Extract the (X, Y) coordinate from the center of the cell holding the provided text.  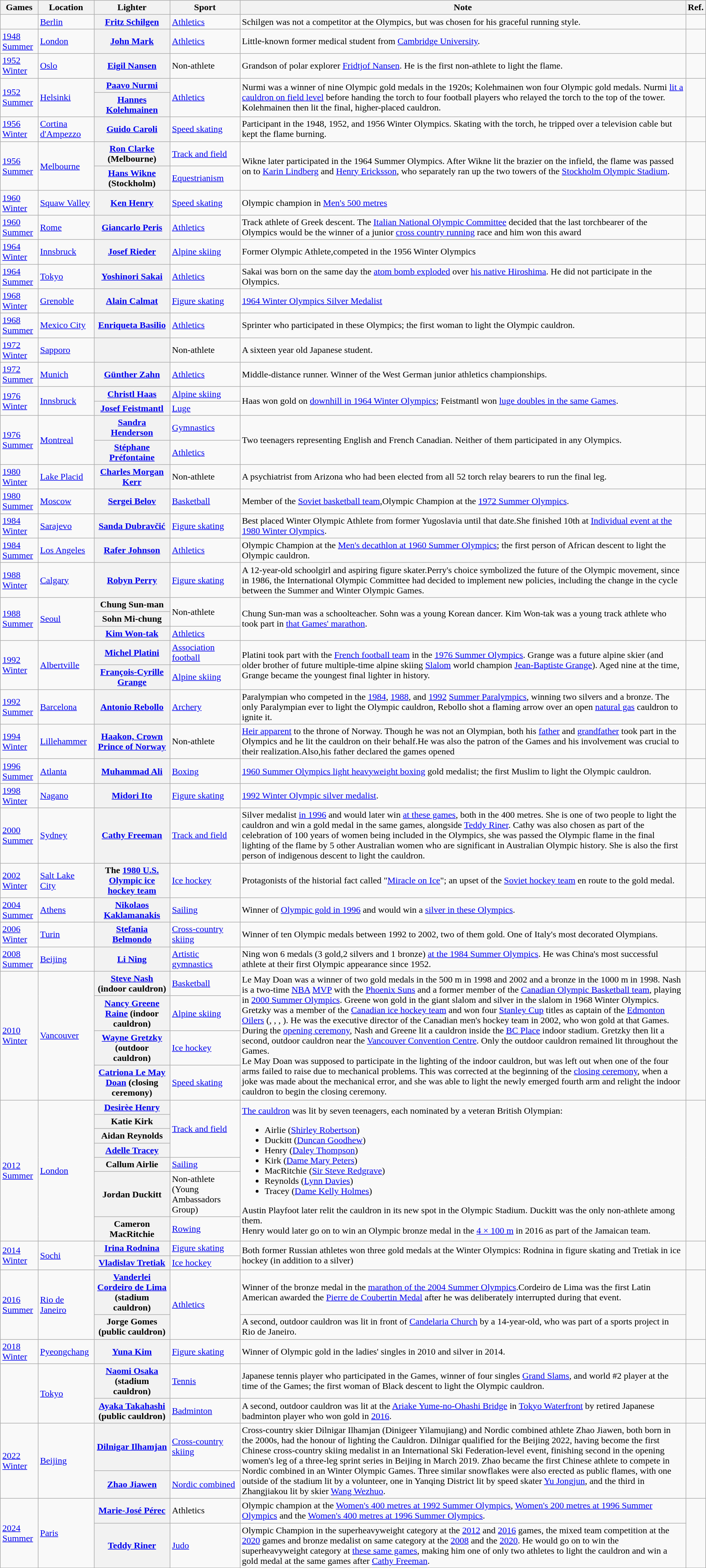
Berlin (66, 22)
Ron Clarke (Melbourne) (132, 154)
Rio de Janeiro (66, 1304)
2000 Summer (19, 835)
Rowing (205, 1229)
Catriona Le May Doan (closing ceremony) (132, 1082)
Wayne Gretzky (outdoor cauldron) (132, 1048)
1988 Summer (19, 619)
Teddy Riner (132, 1546)
Munich (66, 375)
1976 Winter (19, 401)
Vladislav Tretiak (132, 1263)
Badminton (205, 1411)
Li Ning (132, 959)
2018 Winter (19, 1351)
1972 Summer (19, 375)
Pyeongchang (66, 1351)
Chung Sun-man was a schoolteacher. Sohn was a young Korean dancer. Kim Won-tak was a young track athlete who took part in that Games' marathon. (463, 619)
Ayaka Takahashi (public cauldron) (132, 1411)
Olympic champion in Men's 500 metres (463, 203)
The 1980 U.S. Olympic ice hockey team (132, 880)
1988 Winter (19, 580)
Zhao Jiawen (132, 1485)
A second, outdoor cauldron was lit in front of Candelaria Church by a 14-year-old, who was part of a sports project in Rio de Janeiro. (463, 1327)
1972 Winter (19, 350)
Association football (205, 653)
Yoshinori Sakai (132, 276)
Protagonists of the historial fact called "Miracle on Ice"; an upset of the Soviet hockey team en route to the gold medal. (463, 880)
2016 Summer (19, 1304)
A sixteen year old Japanese student. (463, 350)
1960 Summer Olympics light heavyweight boxing gold medalist; the first Muslim to light the Olympic cauldron. (463, 771)
A psychiatrist from Arizona who had been elected from all 52 torch relay bearers to run the final leg. (463, 477)
Mexico City (66, 326)
Two teenagers representing English and French Canadian. Neither of them participated in any Olympics. (463, 440)
2022 Winter (19, 1461)
1964 Winter (19, 252)
Muhammad Ali (132, 771)
Fritz Schilgen (132, 22)
1992 Winter Olympic silver medalist. (463, 795)
Sprinter who participated in these Olympics; the first woman to light the Olympic cauldron. (463, 326)
Winner of Olympic gold in the ladies' singles in 2010 and silver in 2014. (463, 1351)
1996 Summer (19, 771)
Charles Morgan Kerr (132, 477)
Stéphane Préfontaine (132, 452)
1964 Winter Olympics Silver Medalist (463, 301)
Rafer Johnson (132, 550)
Yuna Kim (132, 1351)
Non-athlete (Young Ambassadors Group) (205, 1194)
Naomi Osaka (stadium cauldron) (132, 1381)
Hans Wikne (Stockholm) (132, 178)
Sandra Henderson (132, 428)
Haakon, Crown Prince of Norway (132, 742)
Los Angeles (66, 550)
Nikolaos Kaklamanakis (132, 910)
Seoul (66, 619)
1956 Summer (19, 166)
Games (19, 8)
Enriqueta Basilio (132, 326)
Sport (205, 8)
Sapporo (66, 350)
1956 Winter (19, 129)
Calgary (66, 580)
Christl Haas (132, 394)
1984 Winter (19, 526)
Athens (66, 910)
Turin (66, 934)
Melbourne (66, 166)
1968 Summer (19, 326)
2012 Summer (19, 1171)
Marie-José Pérec (132, 1510)
Dilnigar Ilhamjan (132, 1447)
Josef Rieder (132, 252)
Luge (205, 408)
Atlanta (66, 771)
Moscow (66, 501)
1992 Summer (19, 707)
2006 Winter (19, 934)
François-Cyrille Grange (132, 677)
Paavo Nurmi (132, 85)
Antonio Rebollo (132, 707)
Best placed Winter Olympic Athlete from former Yugoslavia until that date.She finished 10th at Individual event at the 1980 Winter Olympics. (463, 526)
Adelle Tracey (132, 1150)
Winner of ten Olympic medals between 1992 to 2002, two of them gold. One of Italy's most decorated Olympians. (463, 934)
Michel Platini (132, 653)
2002 Winter (19, 880)
Judo (205, 1546)
2008 Summer (19, 959)
Jordan Duckitt (132, 1194)
1994 Winter (19, 742)
Robyn Perry (132, 580)
Barcelona (66, 707)
Josef Feistmantl (132, 408)
Ken Henry (132, 203)
1968 Winter (19, 301)
Albertville (66, 665)
Squaw Valley (66, 203)
Former Olympic Athlete,competed in the 1956 Winter Olympics (463, 252)
Ref. (695, 8)
Montreal (66, 440)
Haas won gold on downhill in 1964 Winter Olympics; Feistmantl won luge doubles in the same Games. (463, 401)
1976 Summer (19, 440)
1960 Summer (19, 227)
Eigil Nansen (132, 66)
Cathy Freeman (132, 835)
Steve Nash (indoor cauldron) (132, 983)
Artistic gymnastics (205, 959)
Equestrianism (205, 178)
2024 Summer (19, 1533)
Katie Kirk (132, 1122)
Schilgen was not a competitor at the Olympics, but was chosen for his graceful running style. (463, 22)
Sochi (66, 1255)
1948 Summer (19, 41)
Little-known former medical student from Cambridge University. (463, 41)
Salt Lake City (66, 880)
Participant in the 1948, 1952, and 1956 Winter Olympics. Skating with the torch, he tripped over a television cable but kept the flame burning. (463, 129)
Nagano (66, 795)
Irina Rodnina (132, 1248)
Sergei Belov (132, 501)
Callum Airlie (132, 1165)
Alain Calmat (132, 301)
Archery (205, 707)
Günther Zahn (132, 375)
Giancarlo Peris (132, 227)
Grandson of polar explorer Fridtjof Nansen. He is the first non-athlete to light the flame. (463, 66)
Boxing (205, 771)
Note (463, 8)
1984 Summer (19, 550)
John Mark (132, 41)
Cameron MacRitchie (132, 1229)
2010 Winter (19, 1035)
Vancouver (66, 1035)
Winner of Olympic gold in 1996 and would win a silver in these Olympics. (463, 910)
Nordic combined (205, 1485)
Jorge Gomes (public cauldron) (132, 1327)
1964 Summer (19, 276)
2014 Winter (19, 1255)
Sakai was born on the same day the atom bomb exploded over his native Hiroshima. He did not participate in the Olympics. (463, 276)
Chung Sun-man (132, 604)
Tennis (205, 1381)
Helsinki (66, 97)
Member of the Soviet basketball team,Olympic Champion at the 1972 Summer Olympics. (463, 501)
1980 Summer (19, 501)
Cortina d'Ampezzo (66, 129)
Stefania Belmondo (132, 934)
2004 Summer (19, 910)
Hannes Kolehmainen (132, 105)
Guido Caroli (132, 129)
Lillehammer (66, 742)
Sanda Dubravčić (132, 526)
Paris (66, 1533)
1980 Winter (19, 477)
Vanderlei Cordeiro de Lima(stadium cauldron) (132, 1292)
Location (66, 8)
Nancy Greene Raine (indoor cauldron) (132, 1013)
Kim Won-tak (132, 633)
1992 Winter (19, 665)
A second, outdoor cauldron was lit at the Ariake Yume-no-Ohashi Bridge in Tokyo Waterfront by retired Japanese badminton player who won gold in 2016. (463, 1411)
Middle-distance runner. Winner of the West German junior athletics championships. (463, 375)
Lake Placid (66, 477)
1952 Winter (19, 66)
Desirèe Henry (132, 1107)
Rome (66, 227)
Midori Ito (132, 795)
1960 Winter (19, 203)
Olympic Champion at the Men's decathlon at 1960 Summer Olympics; the first person of African descent to light the Olympic cauldron. (463, 550)
Aidan Reynolds (132, 1136)
Sarajevo (66, 526)
1952 Summer (19, 97)
Oslo (66, 66)
Sydney (66, 835)
Grenoble (66, 301)
Sohn Mi-chung (132, 619)
Lighter (132, 8)
Gymnastics (205, 428)
1998 Winter (19, 795)
